For the text-containing cell, return its midpoint in (x, y) coordinate format. 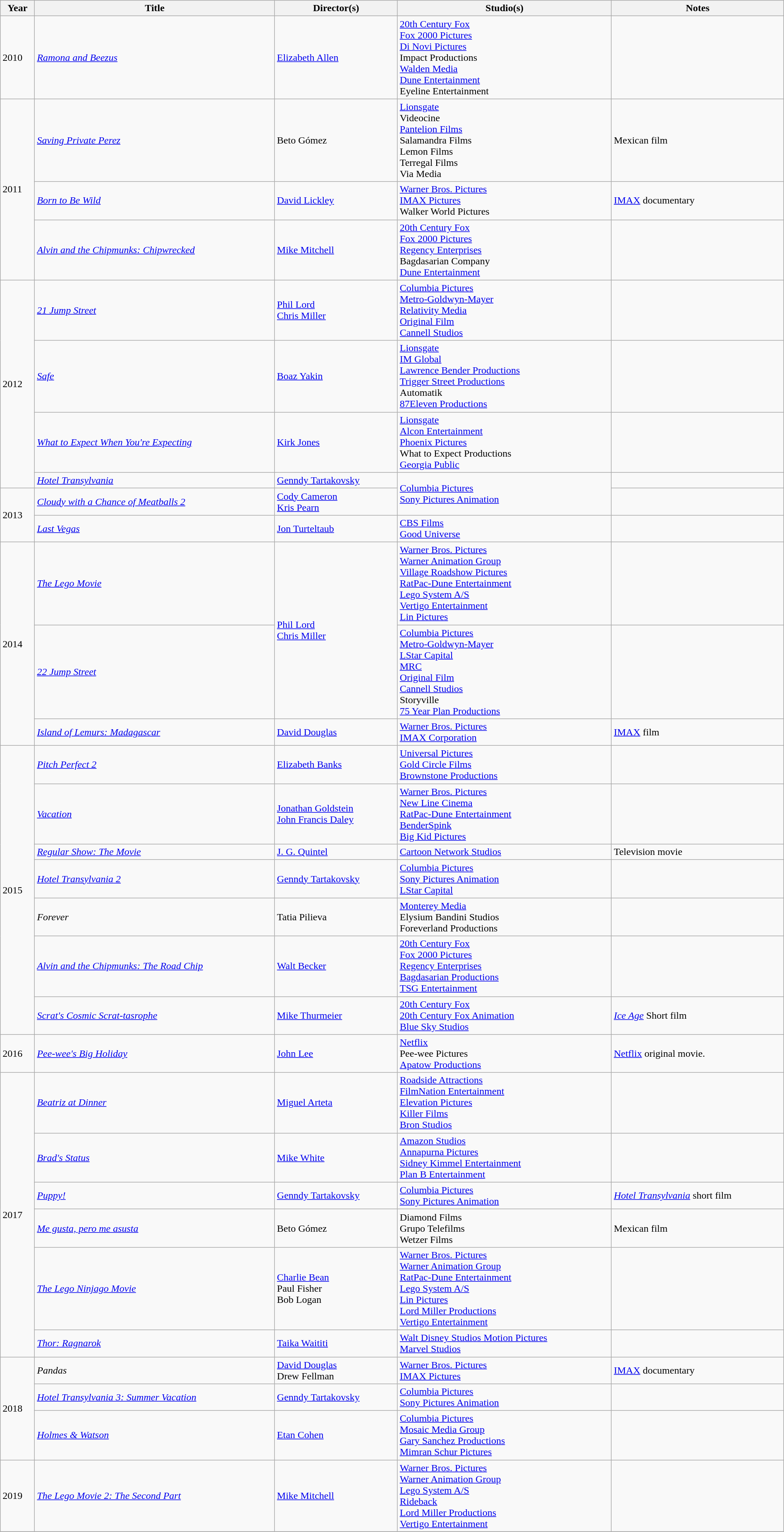
20th Century Fox20th Century Fox AnimationBlue Sky Studios (504, 1015)
Roadside AttractionsFilmNation EntertainmentElevation Pictures Killer FilmsBron Studios (504, 1103)
David DouglasDrew Fellman (336, 1370)
Vacation (155, 814)
Amazon StudiosAnnapurna PicturesSidney Kimmel EntertainmentPlan B Entertainment (504, 1157)
LionsgateVideocinePantelion FilmsSalamandra FilmsLemon FilmsTerregal FilmsVia Media (504, 140)
Jonathan GoldsteinJohn Francis Daley (336, 814)
Columbia PicturesMetro-Goldwyn-MayerLStar CapitalMRCOriginal FilmCannell StudiosStoryville75 Year Plan Productions (504, 672)
Cloudy with a Chance of Meatballs 2 (155, 501)
Hotel Transylvania 2 (155, 879)
Columbia PicturesMetro-Goldwyn-MayerRelativity MediaOriginal FilmCannell Studios (504, 310)
Alvin and the Chipmunks: The Road Chip (155, 966)
Elizabeth Banks (336, 765)
Ice Age Short film (698, 1015)
2011 (17, 189)
Year (17, 8)
2016 (17, 1053)
Jon Turteltaub (336, 529)
Pitch Perfect 2 (155, 765)
Regular Show: The Movie (155, 852)
2019 (17, 1496)
Netflix original movie. (698, 1053)
Walt Disney Studios Motion PicturesMarvel Studios (504, 1343)
Warner Bros. PicturesIMAX PicturesWalker World Pictures (504, 201)
Saving Private Perez (155, 140)
Miguel Arteta (336, 1103)
Born to Be Wild (155, 201)
2013 (17, 515)
Charlie Bean Paul Fisher Bob Logan (336, 1288)
Diamond FilmsGrupo TelefilmsWetzer Films (504, 1228)
Warner Bros. PicturesNew Line CinemaRatPac-Dune EntertainmentBenderSpinkBig Kid Pictures (504, 814)
Notes (698, 8)
Warner Bros. PicturesIMAX Corporation (504, 732)
Warner Bros. PicturesWarner Animation GroupRatPac-Dune EntertainmentLego System A/SLin PicturesLord Miller ProductionsVertigo Entertainment (504, 1288)
2012 (17, 384)
Forever (155, 917)
2018 (17, 1408)
Puppy! (155, 1195)
Hotel Transylvania short film (698, 1195)
Beatriz at Dinner (155, 1103)
Elizabeth Allen (336, 57)
22 Jump Street (155, 672)
David Lickley (336, 201)
Pandas (155, 1370)
Walt Becker (336, 966)
Last Vegas (155, 529)
Mike White (336, 1157)
IMAX film (698, 732)
LionsgateIM GlobalLawrence Bender ProductionsTrigger Street ProductionsAutomatik87Eleven Productions (504, 376)
The Lego Movie (155, 583)
Warner Bros. PicturesWarner Animation GroupVillage Roadshow PicturesRatPac-Dune EntertainmentLego System A/SVertigo EntertainmentLin Pictures (504, 583)
Warner Bros. PicturesWarner Animation GroupLego System A/SRidebackLord Miller ProductionsVertigo Entertainment (504, 1496)
What to Expect When You're Expecting (155, 442)
20th Century FoxFox 2000 PicturesRegency EnterprisesBagdasarian ProductionsTSG Entertainment (504, 966)
The Lego Ninjago Movie (155, 1288)
2015 (17, 890)
Hotel Transylvania 3: Summer Vacation (155, 1397)
Etan Cohen (336, 1435)
20th Century FoxFox 2000 PicturesRegency EnterprisesBagdasarian CompanyDune Entertainment (504, 250)
Columbia PicturesSony Pictures AnimationLStar Capital (504, 879)
Taika Waititi (336, 1343)
Alvin and the Chipmunks: Chipwrecked (155, 250)
20th Century FoxFox 2000 PicturesDi Novi PicturesImpact ProductionsWalden MediaDune EntertainmentEyeline Entertainment (504, 57)
Studio(s) (504, 8)
Me gusta, pero me asusta (155, 1228)
Boaz Yakin (336, 376)
Pee-wee's Big Holiday (155, 1053)
Hotel Transylvania (155, 480)
CBS FilmsGood Universe (504, 529)
Columbia PicturesMosaic Media GroupGary Sanchez ProductionsMimran Schur Pictures (504, 1435)
Island of Lemurs: Madagascar (155, 732)
LionsgateAlcon EntertainmentPhoenix PicturesWhat to Expect ProductionsGeorgia Public (504, 442)
Title (155, 8)
Brad's Status (155, 1157)
Tatia Pilieva (336, 917)
Director(s) (336, 8)
Ramona and Beezus (155, 57)
J. G. Quintel (336, 852)
Mike Thurmeier (336, 1015)
Cody CameronKris Pearn (336, 501)
John Lee (336, 1053)
Cartoon Network Studios (504, 852)
Scrat's Cosmic Scrat-tasrophe (155, 1015)
NetflixPee-wee PicturesApatow Productions (504, 1053)
David Douglas (336, 732)
Holmes & Watson (155, 1435)
2014 (17, 644)
Monterey MediaElysium Bandini StudiosForeverland Productions (504, 917)
2010 (17, 57)
The Lego Movie 2: The Second Part (155, 1496)
Kirk Jones (336, 442)
Universal PicturesGold Circle FilmsBrownstone Productions (504, 765)
Warner Bros. PicturesIMAX Pictures (504, 1370)
Safe (155, 376)
21 Jump Street (155, 310)
2017 (17, 1214)
Television movie (698, 852)
Thor: Ragnarok (155, 1343)
